Extract the [x, y] coordinate from the center of the cell holding the provided text.  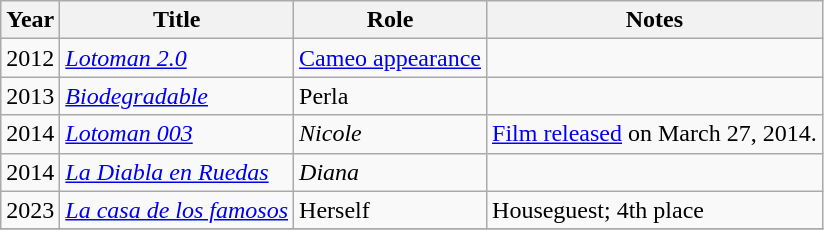
Title [177, 20]
Year [30, 20]
2023 [30, 210]
Houseguest; 4th place [655, 210]
Biodegradable [177, 96]
Herself [390, 210]
Diana [390, 172]
La Diabla en Ruedas [177, 172]
Lotoman 003 [177, 134]
Lotoman 2.0 [177, 58]
Cameo appearance [390, 58]
Role [390, 20]
La casa de los famosos [177, 210]
2012 [30, 58]
Nicole [390, 134]
Perla [390, 96]
2013 [30, 96]
Notes [655, 20]
Film released on March 27, 2014. [655, 134]
